Provide the (X, Y) coordinate of the cell's center where the given text is located.  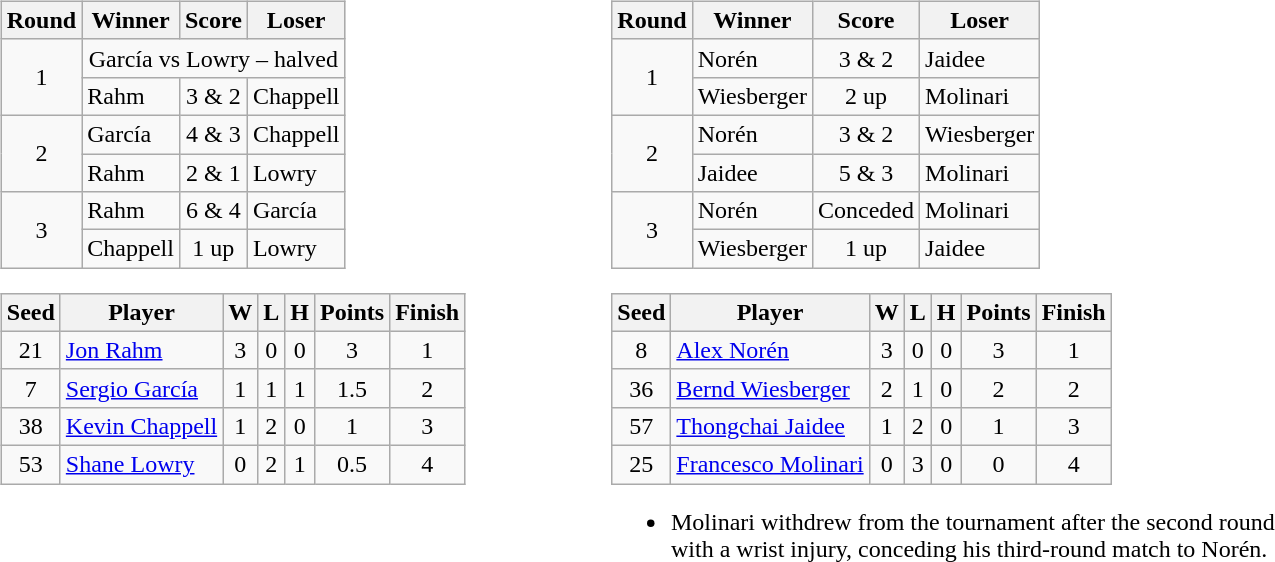
53 (30, 464)
Kevin Chappell (141, 426)
2 up (866, 96)
Shane Lowry (141, 464)
57 (642, 426)
Alex Norén (770, 350)
Bernd Wiesberger (770, 388)
8 (642, 350)
Jon Rahm (141, 350)
36 (642, 388)
38 (30, 426)
25 (642, 464)
Francesco Molinari (770, 464)
Thongchai Jaidee (770, 426)
6 & 4 (213, 211)
García vs Lowry – halved (214, 58)
21 (30, 350)
Conceded (866, 211)
2 & 1 (213, 173)
Sergio García (141, 388)
5 & 3 (866, 173)
4 & 3 (213, 134)
7 (30, 388)
0.5 (352, 464)
1.5 (352, 388)
